Locate the cell with the specified text and output its [X, Y] center coordinate. 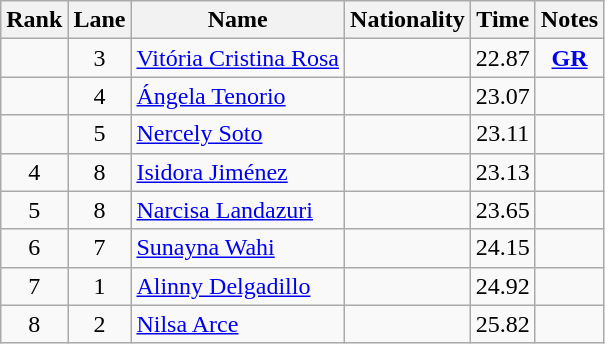
23.65 [502, 210]
Narcisa Landazuri [238, 210]
22.87 [502, 58]
1 [100, 286]
Nercely Soto [238, 134]
25.82 [502, 324]
Isidora Jiménez [238, 172]
Name [238, 20]
24.15 [502, 248]
Nationality [408, 20]
2 [100, 324]
GR [569, 58]
Rank [34, 20]
Time [502, 20]
24.92 [502, 286]
Vitória Cristina Rosa [238, 58]
6 [34, 248]
Notes [569, 20]
Nilsa Arce [238, 324]
Lane [100, 20]
23.11 [502, 134]
Alinny Delgadillo [238, 286]
Sunayna Wahi [238, 248]
23.13 [502, 172]
Ángela Tenorio [238, 96]
3 [100, 58]
23.07 [502, 96]
